Detect which cell encompasses the target text, then output its (x, y) center coordinate. 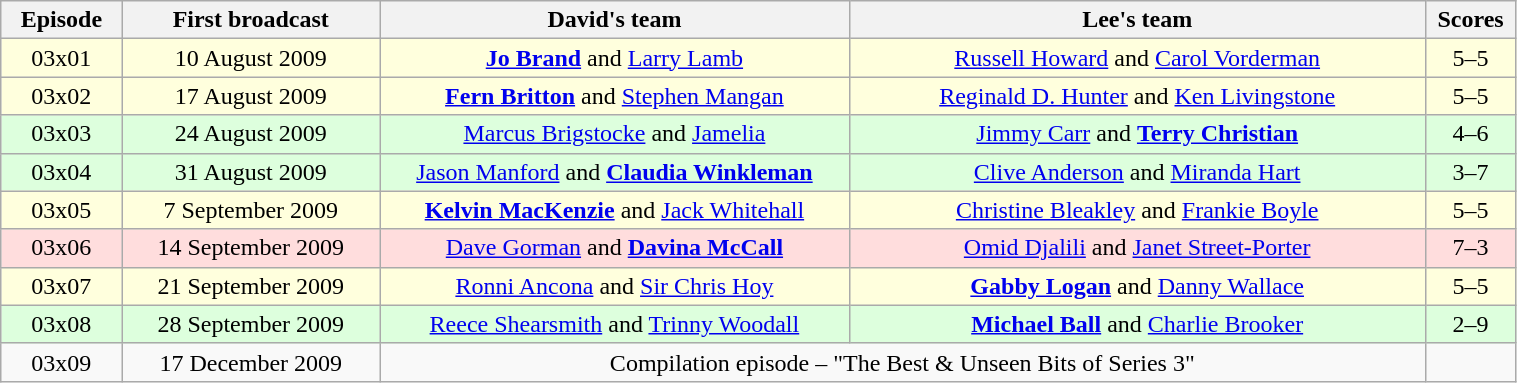
17 December 2009 (251, 362)
Lee's team (1137, 20)
4–6 (1470, 134)
03x06 (62, 248)
Episode (62, 20)
28 September 2009 (251, 324)
03x02 (62, 96)
Russell Howard and Carol Vorderman (1137, 58)
3–7 (1470, 172)
Jo Brand and Larry Lamb (615, 58)
03x04 (62, 172)
David's team (615, 20)
31 August 2009 (251, 172)
Gabby Logan and Danny Wallace (1137, 286)
Compilation episode – "The Best & Unseen Bits of Series 3" (903, 362)
03x09 (62, 362)
First broadcast (251, 20)
Reginald D. Hunter and Ken Livingstone (1137, 96)
03x01 (62, 58)
03x03 (62, 134)
2–9 (1470, 324)
7 September 2009 (251, 210)
10 August 2009 (251, 58)
Scores (1470, 20)
Omid Djalili and Janet Street-Porter (1137, 248)
Jason Manford and Claudia Winkleman (615, 172)
Marcus Brigstocke and Jamelia (615, 134)
7–3 (1470, 248)
03x08 (62, 324)
Kelvin MacKenzie and Jack Whitehall (615, 210)
Ronni Ancona and Sir Chris Hoy (615, 286)
Fern Britton and Stephen Mangan (615, 96)
Michael Ball and Charlie Brooker (1137, 324)
Dave Gorman and Davina McCall (615, 248)
Jimmy Carr and Terry Christian (1137, 134)
03x07 (62, 286)
14 September 2009 (251, 248)
17 August 2009 (251, 96)
24 August 2009 (251, 134)
Reece Shearsmith and Trinny Woodall (615, 324)
Christine Bleakley and Frankie Boyle (1137, 210)
03x05 (62, 210)
Clive Anderson and Miranda Hart (1137, 172)
21 September 2009 (251, 286)
